Locate the cell with the specified text and output its [x, y] center coordinate. 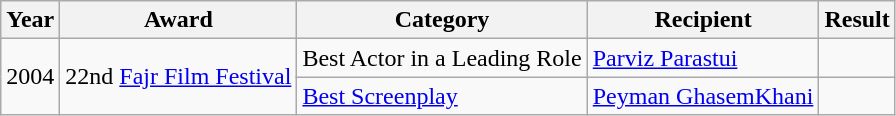
Peyman GhasemKhani [703, 96]
Parviz Parastui [703, 58]
Year [30, 20]
2004 [30, 77]
Best Actor in a Leading Role [442, 58]
22nd Fajr Film Festival [178, 77]
Award [178, 20]
Category [442, 20]
Result [857, 20]
Recipient [703, 20]
Best Screenplay [442, 96]
